Search for the cell housing the specified text and yield its (X, Y) center coordinate. 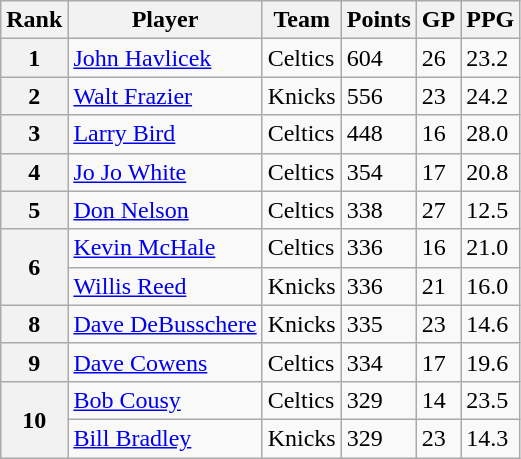
Dave Cowens (165, 362)
338 (378, 210)
GP (438, 20)
14.3 (490, 438)
3 (34, 134)
John Havlicek (165, 58)
556 (378, 96)
Larry Bird (165, 134)
Rank (34, 20)
14.6 (490, 324)
335 (378, 324)
Player (165, 20)
26 (438, 58)
PPG (490, 20)
Jo Jo White (165, 172)
354 (378, 172)
28.0 (490, 134)
Points (378, 20)
Walt Frazier (165, 96)
448 (378, 134)
24.2 (490, 96)
19.6 (490, 362)
12.5 (490, 210)
1 (34, 58)
Bill Bradley (165, 438)
23.2 (490, 58)
Team (302, 20)
23.5 (490, 400)
6 (34, 267)
Willis Reed (165, 286)
20.8 (490, 172)
21.0 (490, 248)
27 (438, 210)
21 (438, 286)
334 (378, 362)
16.0 (490, 286)
5 (34, 210)
Don Nelson (165, 210)
9 (34, 362)
14 (438, 400)
4 (34, 172)
Dave DeBusschere (165, 324)
10 (34, 419)
604 (378, 58)
2 (34, 96)
8 (34, 324)
Bob Cousy (165, 400)
Kevin McHale (165, 248)
